Search for the cell housing the specified text and yield its [x, y] center coordinate. 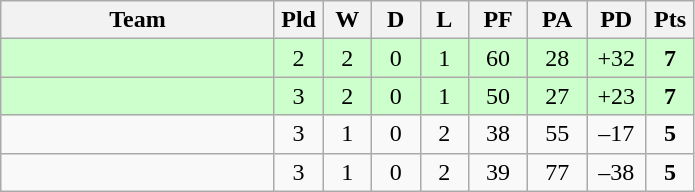
W [348, 20]
Team [138, 20]
50 [498, 96]
–38 [616, 172]
PF [498, 20]
Pld [298, 20]
60 [498, 58]
28 [558, 58]
PD [616, 20]
39 [498, 172]
D [396, 20]
+23 [616, 96]
–17 [616, 134]
55 [558, 134]
77 [558, 172]
Pts [670, 20]
+32 [616, 58]
L [444, 20]
38 [498, 134]
27 [558, 96]
PA [558, 20]
